Search for the cell housing the specified text and yield its (x, y) center coordinate. 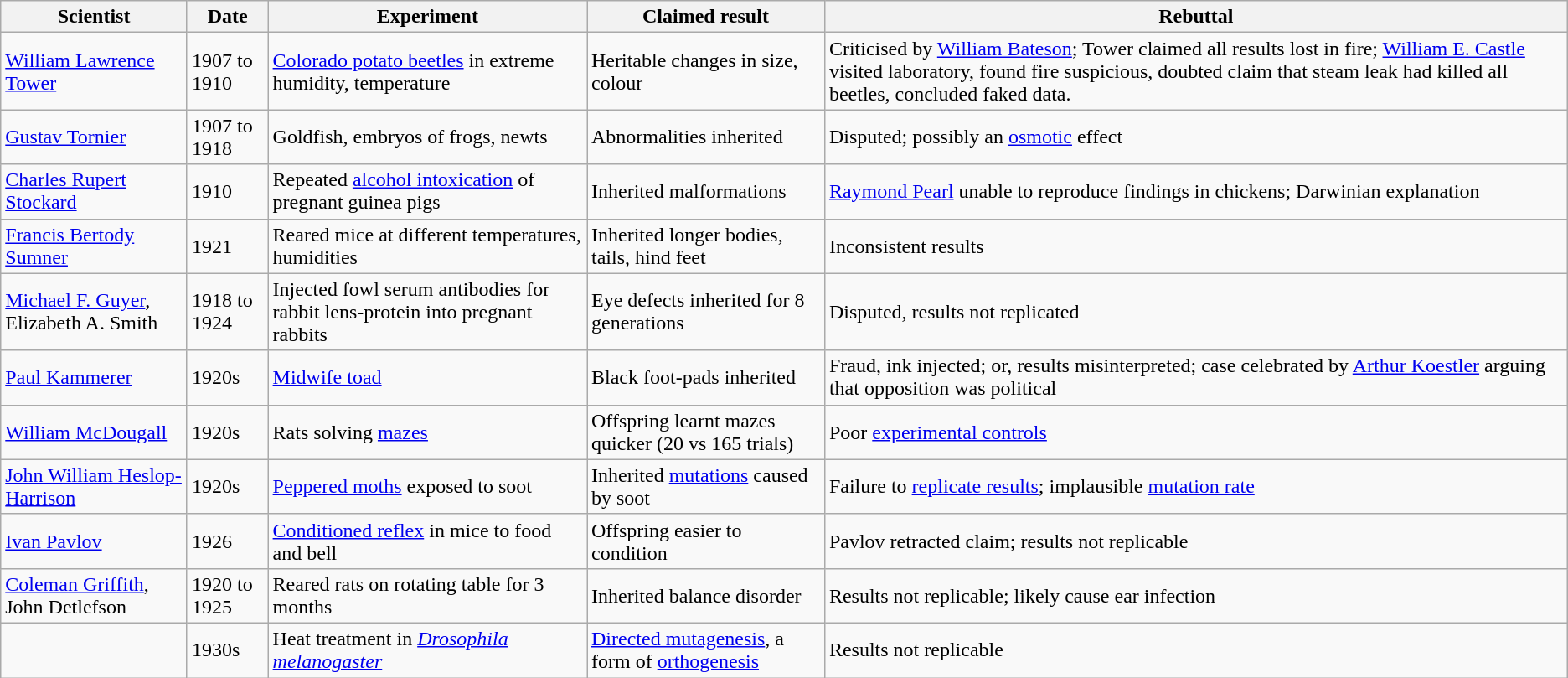
1920 to 1925 (228, 595)
Rats solving mazes (427, 432)
Poor experimental controls (1196, 432)
Offspring easier to condition (705, 541)
Inconsistent results (1196, 246)
1921 (228, 246)
Fraud, ink injected; or, results misinterpreted; case celebrated by Arthur Koestler arguing that opposition was political (1196, 377)
John William Heslop-Harrison (94, 486)
Heritable changes in size, colour (705, 71)
Inherited mutations caused by soot (705, 486)
Eye defects inherited for 8 generations (705, 312)
Raymond Pearl unable to reproduce findings in chickens; Darwinian explanation (1196, 191)
1930s (228, 650)
Heat treatment in Drosophila melanogaster (427, 650)
William McDougall (94, 432)
Black foot-pads inherited (705, 377)
Goldfish, embryos of frogs, newts (427, 137)
Failure to replicate results; implausible mutation rate (1196, 486)
Inherited malformations (705, 191)
1910 (228, 191)
Peppered moths exposed to soot (427, 486)
Inherited longer bodies, tails, hind feet (705, 246)
Results not replicable (1196, 650)
Inherited balance disorder (705, 595)
Disputed, results not replicated (1196, 312)
Conditioned reflex in mice to food and bell (427, 541)
Disputed; possibly an osmotic effect (1196, 137)
Pavlov retracted claim; results not replicable (1196, 541)
Gustav Tornier (94, 137)
Reared rats on rotating table for 3 months (427, 595)
Injected fowl serum antibodies for rabbit lens-protein into pregnant rabbits (427, 312)
Coleman Griffith, John Detlefson (94, 595)
1926 (228, 541)
Charles Rupert Stockard (94, 191)
1907 to 1910 (228, 71)
Claimed result (705, 17)
Repeated alcohol intoxication of pregnant guinea pigs (427, 191)
1907 to 1918 (228, 137)
Michael F. Guyer, Elizabeth A. Smith (94, 312)
1918 to 1924 (228, 312)
Abnormalities inherited (705, 137)
Paul Kammerer (94, 377)
Francis Bertody Sumner (94, 246)
Rebuttal (1196, 17)
Offspring learnt mazes quicker (20 vs 165 trials) (705, 432)
Reared mice at different temperatures, humidities (427, 246)
Scientist (94, 17)
Experiment (427, 17)
Colorado potato beetles in extreme humidity, temperature (427, 71)
Midwife toad (427, 377)
Directed mutagenesis, a form of orthogenesis (705, 650)
William Lawrence Tower (94, 71)
Date (228, 17)
Ivan Pavlov (94, 541)
Results not replicable; likely cause ear infection (1196, 595)
